From the cell containing the given text, extract its center point as [x, y] coordinate. 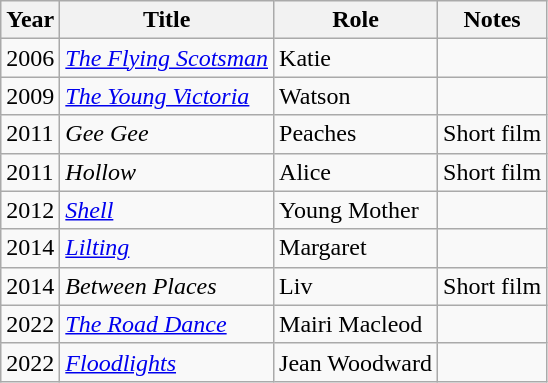
Margaret [356, 248]
2009 [30, 96]
Liv [356, 286]
Floodlights [167, 362]
2012 [30, 210]
Hollow [167, 172]
Watson [356, 96]
Lilting [167, 248]
Title [167, 20]
Shell [167, 210]
Role [356, 20]
Alice [356, 172]
The Flying Scotsman [167, 58]
Notes [492, 20]
The Road Dance [167, 324]
Katie [356, 58]
Mairi Macleod [356, 324]
Young Mother [356, 210]
The Young Victoria [167, 96]
Jean Woodward [356, 362]
Gee Gee [167, 134]
2006 [30, 58]
Between Places [167, 286]
Peaches [356, 134]
Year [30, 20]
